Pinpoint the cell where the given text exists, returning its (X, Y) midpoint coordinate. 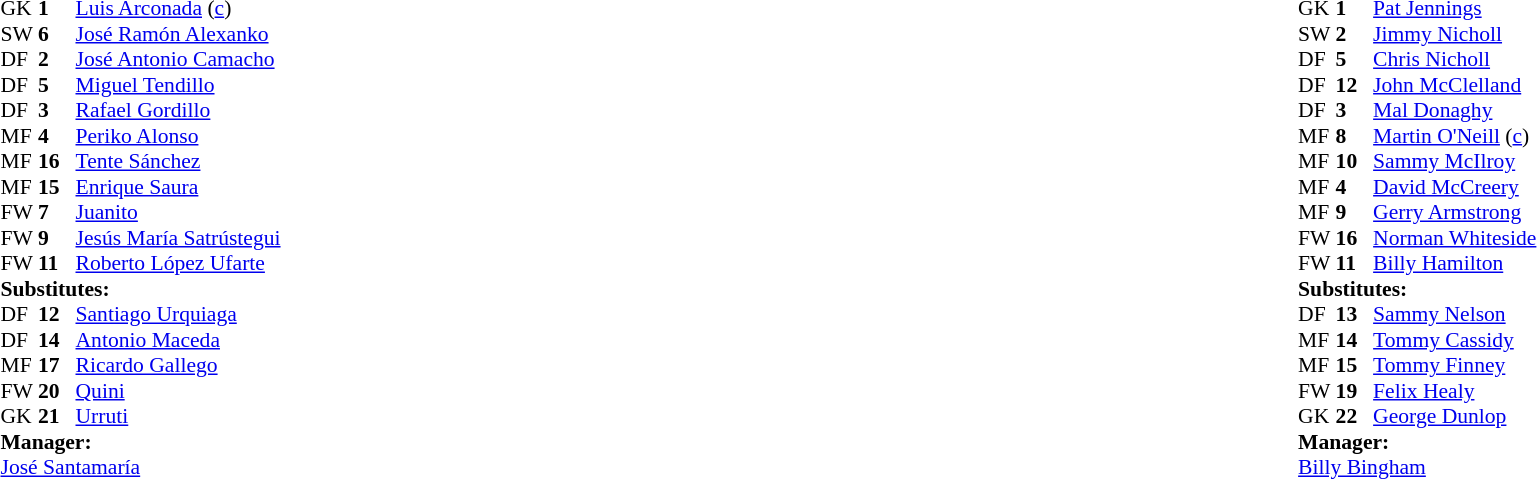
21 (57, 417)
Tente Sánchez (178, 161)
7 (57, 213)
Enrique Saura (178, 187)
George Dunlop (1454, 417)
10 (1355, 161)
Sammy McIlroy (1454, 161)
Juanito (178, 213)
Santiago Urquiaga (178, 315)
Tommy Cassidy (1454, 340)
Miguel Tendillo (178, 85)
David McCreery (1454, 187)
17 (57, 365)
Chris Nicholl (1454, 59)
6 (57, 34)
22 (1355, 417)
19 (1355, 391)
8 (1355, 136)
Urruti (178, 417)
Antonio Maceda (178, 340)
Martin O'Neill (c) (1454, 136)
John McClelland (1454, 85)
Norman Whiteside (1454, 238)
Felix Healy (1454, 391)
Mal Donaghy (1454, 111)
Billy Hamilton (1454, 263)
20 (57, 391)
José Ramón Alexanko (178, 34)
Tommy Finney (1454, 365)
Ricardo Gallego (178, 365)
Periko Alonso (178, 136)
Quini (178, 391)
Gerry Armstrong (1454, 213)
Jimmy Nicholl (1454, 34)
13 (1355, 315)
Roberto López Ufarte (178, 263)
Sammy Nelson (1454, 315)
Rafael Gordillo (178, 111)
José Antonio Camacho (178, 59)
Jesús María Satrústegui (178, 238)
